Output the [x, y] coordinate of the center of the cell containing the given text.  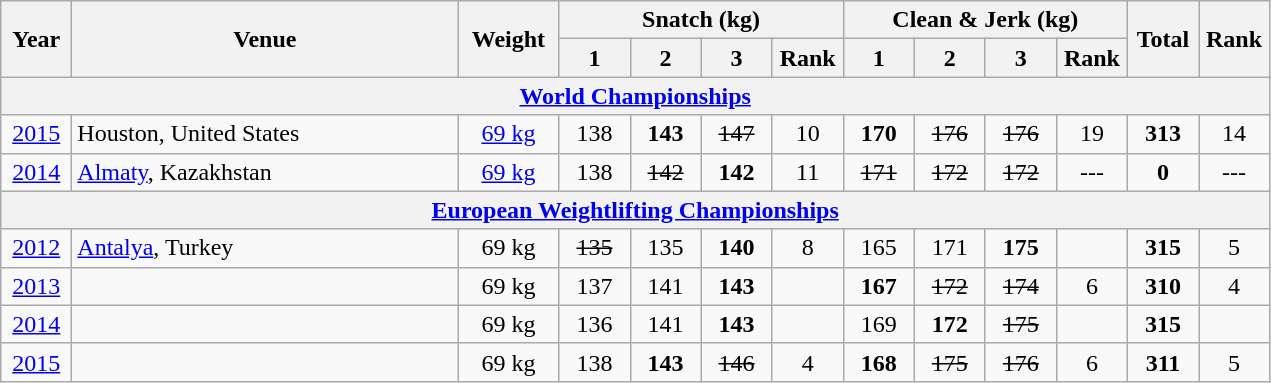
146 [736, 362]
311 [1162, 362]
310 [1162, 286]
European Weightlifting Championships [636, 210]
Venue [265, 39]
165 [878, 248]
Weight [508, 39]
19 [1092, 134]
2013 [36, 286]
137 [594, 286]
174 [1020, 286]
313 [1162, 134]
World Championships [636, 96]
11 [808, 172]
147 [736, 134]
169 [878, 324]
Clean & Jerk (kg) [985, 20]
167 [878, 286]
10 [808, 134]
Antalya, Turkey [265, 248]
170 [878, 134]
14 [1234, 134]
136 [594, 324]
140 [736, 248]
Total [1162, 39]
2012 [36, 248]
8 [808, 248]
Year [36, 39]
Snatch (kg) [701, 20]
Almaty, Kazakhstan [265, 172]
Houston, United States [265, 134]
168 [878, 362]
0 [1162, 172]
